Return [x, y] of the center of cell containing provided text 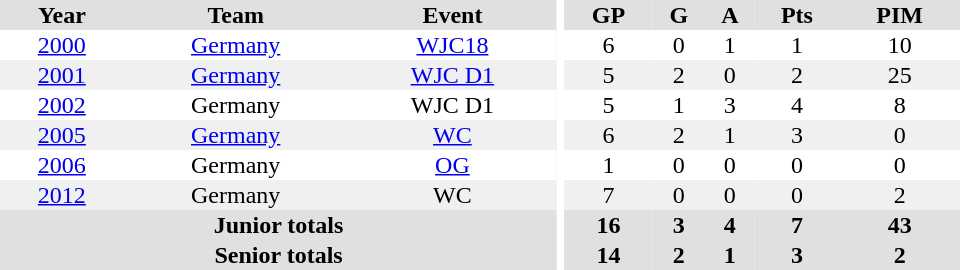
Team [236, 15]
Year [62, 15]
43 [900, 225]
Pts [796, 15]
G [680, 15]
2005 [62, 135]
25 [900, 75]
Event [452, 15]
GP [608, 15]
A [730, 15]
2000 [62, 45]
2012 [62, 195]
2002 [62, 105]
14 [608, 255]
10 [900, 45]
Junior totals [278, 225]
OG [452, 165]
PIM [900, 15]
16 [608, 225]
8 [900, 105]
WJC18 [452, 45]
2006 [62, 165]
Senior totals [278, 255]
2001 [62, 75]
